Locate the cell with the specified text and output its (x, y) center coordinate. 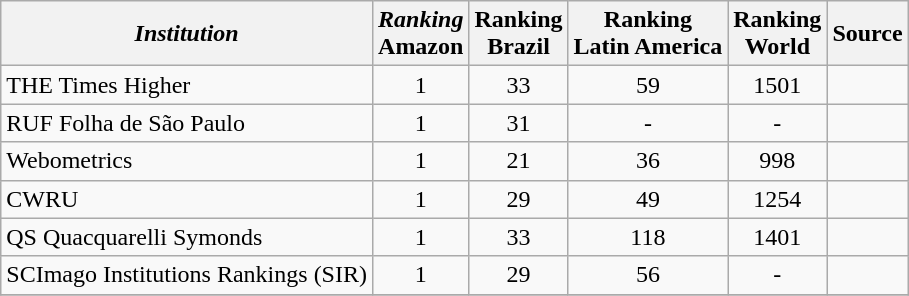
1501 (778, 85)
RankingBrazil (518, 34)
118 (648, 237)
Institution (187, 34)
RUF Folha de São Paulo (187, 123)
59 (648, 85)
31 (518, 123)
1401 (778, 237)
RankingWorld (778, 34)
THE Times Higher (187, 85)
RankingLatin America (648, 34)
SCImago Institutions Rankings (SIR) (187, 275)
21 (518, 161)
998 (778, 161)
Source (868, 34)
36 (648, 161)
Webometrics (187, 161)
49 (648, 199)
56 (648, 275)
1254 (778, 199)
CWRU (187, 199)
RankingAmazon (420, 34)
QS Quacquarelli Symonds (187, 237)
